Scan for the cell matching the given text and deliver its (X, Y) coordinate at center. 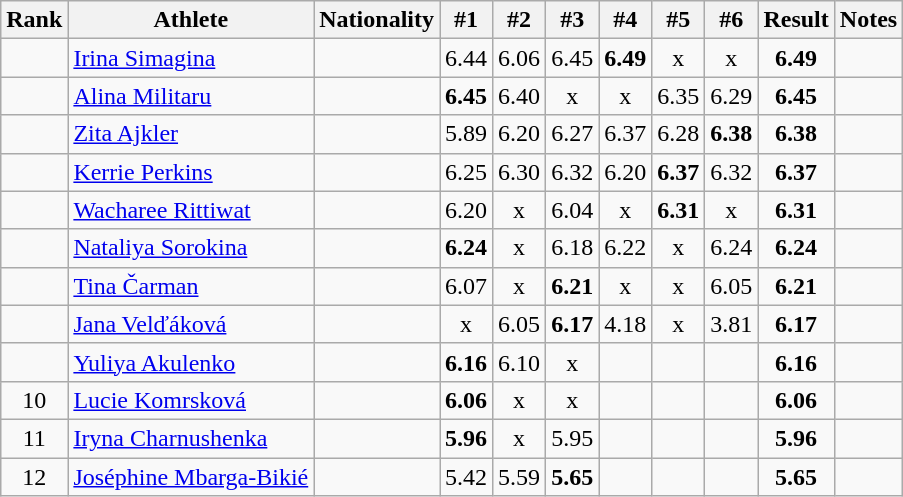
#4 (626, 20)
Nationality (377, 20)
Jana Velďáková (191, 324)
6.04 (572, 210)
6.28 (678, 134)
#6 (732, 20)
5.89 (466, 134)
12 (34, 477)
6.22 (626, 248)
6.40 (520, 96)
Nataliya Sorokina (191, 248)
Alina Militaru (191, 96)
Kerrie Perkins (191, 172)
6.07 (466, 286)
4.18 (626, 324)
Result (796, 20)
Irina Simagina (191, 58)
6.27 (572, 134)
#3 (572, 20)
Tina Čarman (191, 286)
#2 (520, 20)
10 (34, 400)
6.25 (466, 172)
Rank (34, 20)
#5 (678, 20)
11 (34, 438)
Athlete (191, 20)
5.42 (466, 477)
5.59 (520, 477)
Joséphine Mbarga-Bikié (191, 477)
6.29 (732, 96)
5.95 (572, 438)
Iryna Charnushenka (191, 438)
Wacharee Rittiwat (191, 210)
6.10 (520, 362)
#1 (466, 20)
Zita Ajkler (191, 134)
6.18 (572, 248)
6.30 (520, 172)
Yuliya Akulenko (191, 362)
Lucie Komrsková (191, 400)
6.44 (466, 58)
Notes (868, 20)
6.35 (678, 96)
3.81 (732, 324)
